Find where the given text appears and provide that cell's center as [X, Y] coordinate. 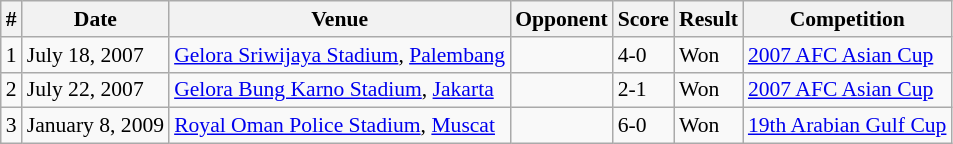
# [12, 19]
6-0 [644, 126]
Gelora Sriwijaya Stadium, Palembang [340, 55]
January 8, 2009 [96, 126]
Opponent [562, 19]
2-1 [644, 90]
4-0 [644, 55]
Royal Oman Police Stadium, Muscat [340, 126]
1 [12, 55]
Result [708, 19]
Date [96, 19]
July 18, 2007 [96, 55]
Score [644, 19]
3 [12, 126]
July 22, 2007 [96, 90]
Venue [340, 19]
19th Arabian Gulf Cup [848, 126]
Gelora Bung Karno Stadium, Jakarta [340, 90]
Competition [848, 19]
2 [12, 90]
